Search for the cell housing the specified text and yield its (x, y) center coordinate. 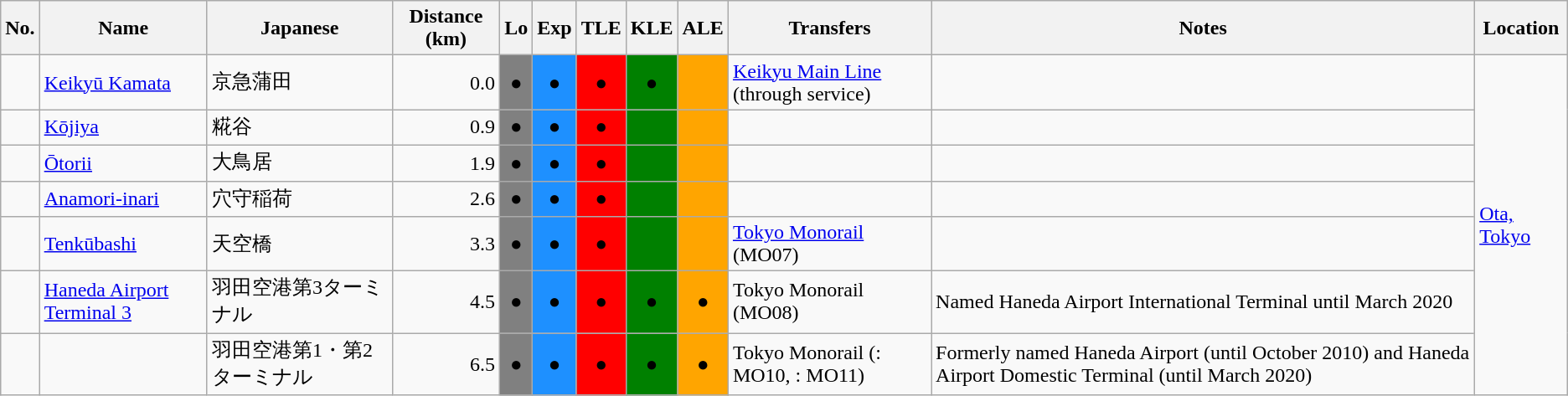
Kōjiya (123, 127)
Keikyu Main Line (through service) (829, 82)
Haneda Airport Terminal 3 (123, 302)
Lo (516, 28)
Keikyū Kamata (123, 82)
Tenkūbashi (123, 244)
天空橋 (300, 244)
2.6 (446, 199)
Name (123, 28)
Distance (km) (446, 28)
TLE (601, 28)
3.3 (446, 244)
羽田空港第1・第2ターミナル (300, 364)
糀谷 (300, 127)
Tokyo Monorail (MO07) (829, 244)
4.5 (446, 302)
KLE (652, 28)
Exp (554, 28)
Japanese (300, 28)
Transfers (829, 28)
Ōtorii (123, 162)
穴守稲荷 (300, 199)
大鳥居 (300, 162)
Ota, Tokyo (1521, 225)
0.0 (446, 82)
ALE (703, 28)
0.9 (446, 127)
Formerly named Haneda Airport (until October 2010) and Haneda Airport Domestic Terminal (until March 2020) (1203, 364)
6.5 (446, 364)
Tokyo Monorail (MO08) (829, 302)
羽田空港第3ターミナル (300, 302)
Tokyo Monorail (: MO10, : MO11) (829, 364)
Notes (1203, 28)
Named Haneda Airport International Terminal until March 2020 (1203, 302)
Anamori-inari (123, 199)
1.9 (446, 162)
京急蒲田 (300, 82)
No. (20, 28)
Location (1521, 28)
